Return (X, Y) of the center of cell containing provided text 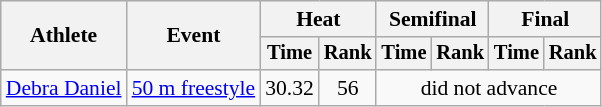
Semifinal (432, 19)
Heat (318, 19)
did not advance (488, 88)
30.32 (290, 88)
Athlete (64, 36)
50 m freestyle (194, 88)
Debra Daniel (64, 88)
56 (348, 88)
Final (545, 19)
Event (194, 36)
